Return [x, y] of the center of cell containing provided text 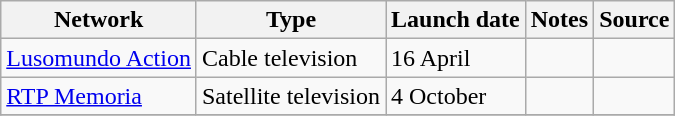
Notes [559, 20]
4 October [456, 96]
Satellite television [290, 96]
Launch date [456, 20]
RTP Memoria [99, 96]
Source [634, 20]
Type [290, 20]
Network [99, 20]
Lusomundo Action [99, 58]
Cable television [290, 58]
16 April [456, 58]
